Return the (x, y) coordinate for the center point of the cell that contains the specified text.  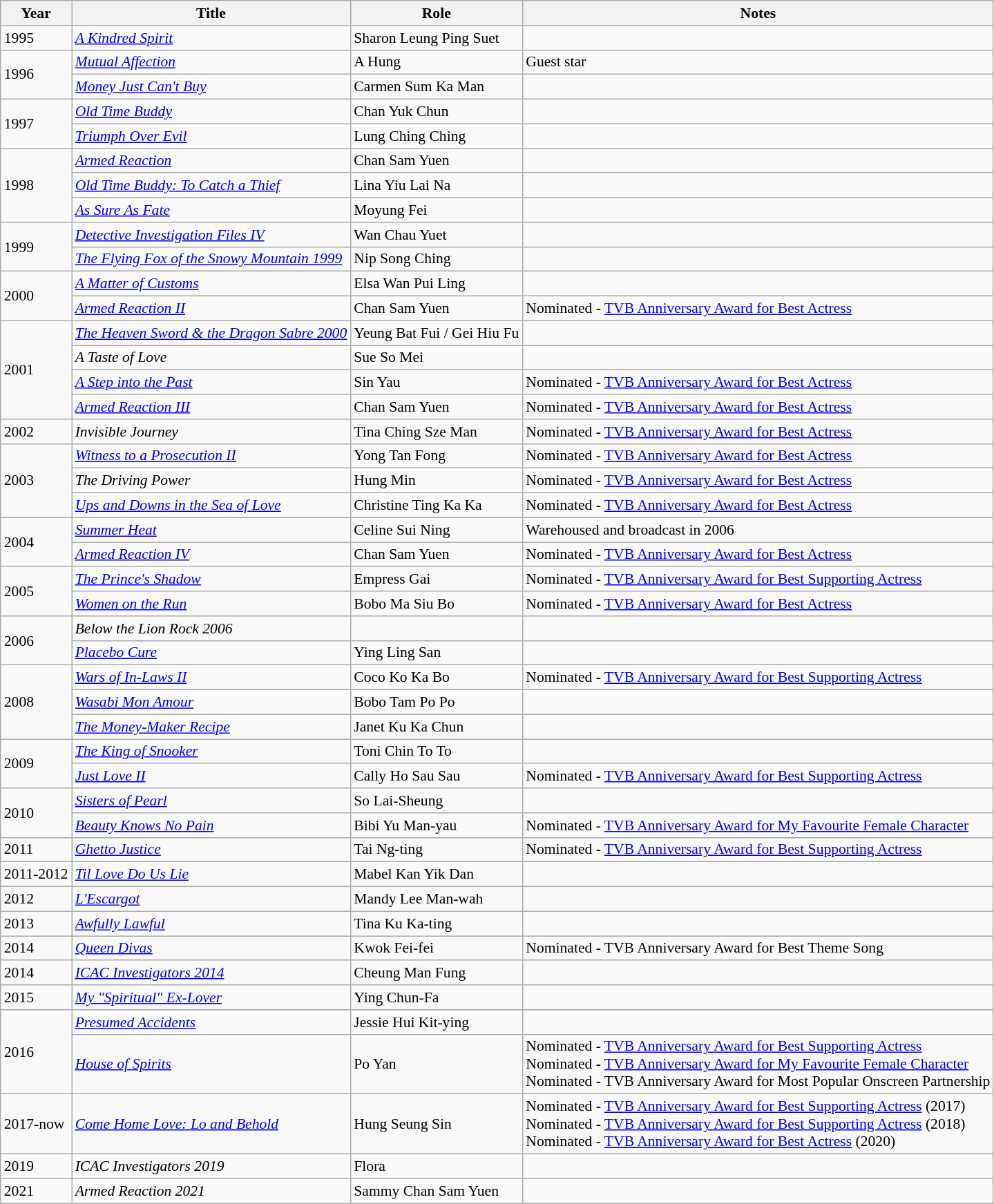
1998 (36, 185)
Mutual Affection (211, 62)
Just Love II (211, 776)
Wan Chau Yuet (437, 235)
2016 (36, 1052)
2017-now (36, 1125)
Armed Reaction (211, 161)
Cheung Man Fung (437, 973)
1999 (36, 247)
Sisters of Pearl (211, 801)
The Heaven Sword & the Dragon Sabre 2000 (211, 333)
L'Escargot (211, 899)
ICAC Investigators 2014 (211, 973)
Wars of In-Laws II (211, 678)
Old Time Buddy: To Catch a Thief (211, 186)
Old Time Buddy (211, 112)
So Lai-Sheung (437, 801)
2004 (36, 542)
2013 (36, 924)
Hung Seung Sin (437, 1125)
2001 (36, 370)
2003 (36, 481)
Lina Yiu Lai Na (437, 186)
1996 (36, 75)
A Step into the Past (211, 383)
Notes (758, 13)
Presumed Accidents (211, 1022)
Lung Ching Ching (437, 136)
Po Yan (437, 1064)
2011-2012 (36, 875)
Below the Lion Rock 2006 (211, 629)
Come Home Love: Lo and Behold (211, 1125)
Witness to a Prosecution II (211, 456)
2006 (36, 641)
2012 (36, 899)
Sue So Mei (437, 358)
Sammy Chan Sam Yuen (437, 1191)
Nominated - TVB Anniversary Award for Best Theme Song (758, 948)
1995 (36, 38)
The Driving Power (211, 481)
Tina Ku Ka-ting (437, 924)
Wasabi Mon Amour (211, 703)
2011 (36, 850)
The Money-Maker Recipe (211, 727)
2021 (36, 1191)
Nominated - TVB Anniversary Award for My Favourite Female Character (758, 825)
Ying Ling San (437, 653)
Til Love Do Us Lie (211, 875)
My "Spiritual" Ex-Lover (211, 997)
Armed Reaction IV (211, 555)
Armed Reaction 2021 (211, 1191)
Awfully Lawful (211, 924)
Mandy Lee Man-wah (437, 899)
Year (36, 13)
Beauty Knows No Pain (211, 825)
2002 (36, 432)
Armed Reaction II (211, 309)
Sharon Leung Ping Suet (437, 38)
Tai Ng-ting (437, 850)
Bibi Yu Man-yau (437, 825)
Detective Investigation Files IV (211, 235)
Guest star (758, 62)
Invisible Journey (211, 432)
Chan Yuk Chun (437, 112)
Mabel Kan Yik Dan (437, 875)
Title (211, 13)
Women on the Run (211, 604)
Empress Gai (437, 580)
Hung Min (437, 481)
Cally Ho Sau Sau (437, 776)
2015 (36, 997)
The Flying Fox of the Snowy Mountain 1999 (211, 259)
Role (437, 13)
Coco Ko Ka Bo (437, 678)
Moyung Fei (437, 210)
Nip Song Ching (437, 259)
2010 (36, 812)
Kwok Fei-fei (437, 948)
A Hung (437, 62)
Triumph Over Evil (211, 136)
2005 (36, 591)
Toni Chin To To (437, 752)
Bobo Ma Siu Bo (437, 604)
Ghetto Justice (211, 850)
Placebo Cure (211, 653)
A Matter of Customs (211, 284)
As Sure As Fate (211, 210)
1997 (36, 124)
Bobo Tam Po Po (437, 703)
House of Spirits (211, 1064)
Ups and Downs in the Sea of Love (211, 506)
Money Just Can't Buy (211, 87)
Carmen Sum Ka Man (437, 87)
Jessie Hui Kit-ying (437, 1022)
A Kindred Spirit (211, 38)
2000 (36, 296)
ICAC Investigators 2019 (211, 1167)
2008 (36, 702)
The King of Snooker (211, 752)
Elsa Wan Pui Ling (437, 284)
Warehoused and broadcast in 2006 (758, 530)
Queen Divas (211, 948)
Christine Ting Ka Ka (437, 506)
Summer Heat (211, 530)
Yeung Bat Fui / Gei Hiu Fu (437, 333)
The Prince's Shadow (211, 580)
Ying Chun-Fa (437, 997)
Flora (437, 1167)
Janet Ku Ka Chun (437, 727)
Yong Tan Fong (437, 456)
Armed Reaction III (211, 407)
2019 (36, 1167)
Celine Sui Ning (437, 530)
Tina Ching Sze Man (437, 432)
A Taste of Love (211, 358)
2009 (36, 764)
Sin Yau (437, 383)
